Return the (X, Y) coordinate for the center point of the cell that contains the specified text.  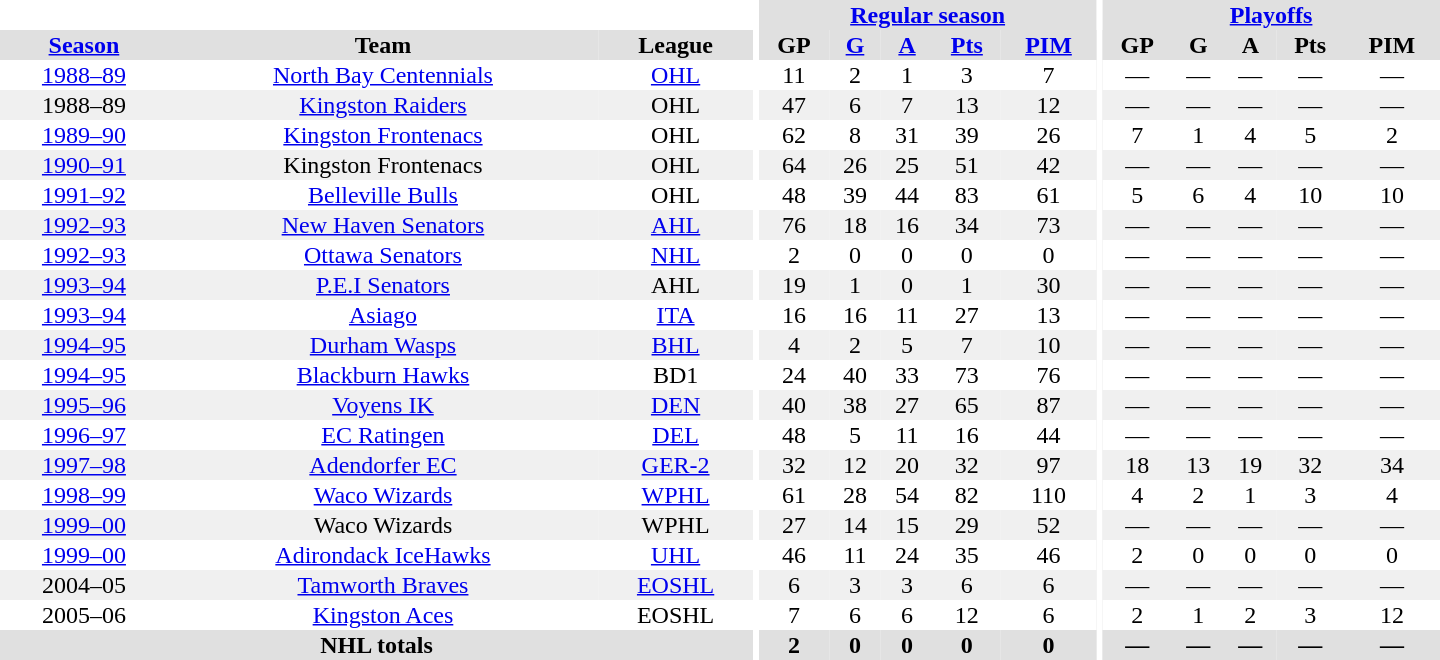
30 (1049, 285)
Voyens IK (383, 405)
15 (907, 525)
DEL (676, 435)
62 (794, 135)
NHL (676, 255)
28 (855, 495)
54 (907, 495)
2004–05 (84, 585)
Blackburn Hawks (383, 375)
82 (967, 495)
1996–97 (84, 435)
DEN (676, 405)
1998–99 (84, 495)
1997–98 (84, 465)
Kingston Aces (383, 615)
NHL totals (376, 645)
31 (907, 135)
64 (794, 165)
Playoffs (1271, 15)
38 (855, 405)
83 (967, 195)
14 (855, 525)
65 (967, 405)
Adendorfer EC (383, 465)
Asiago (383, 315)
20 (907, 465)
GER-2 (676, 465)
Kingston Raiders (383, 105)
BHL (676, 345)
33 (907, 375)
97 (1049, 465)
1990–91 (84, 165)
EC Ratingen (383, 435)
Durham Wasps (383, 345)
52 (1049, 525)
Belleville Bulls (383, 195)
ITA (676, 315)
110 (1049, 495)
UHL (676, 555)
29 (967, 525)
P.E.I Senators (383, 285)
Ottawa Senators (383, 255)
Team (383, 45)
35 (967, 555)
Regular season (928, 15)
North Bay Centennials (383, 75)
25 (907, 165)
Season (84, 45)
51 (967, 165)
42 (1049, 165)
1991–92 (84, 195)
1995–96 (84, 405)
87 (1049, 405)
Adirondack IceHawks (383, 555)
47 (794, 105)
8 (855, 135)
League (676, 45)
BD1 (676, 375)
1989–90 (84, 135)
New Haven Senators (383, 225)
Tamworth Braves (383, 585)
2005–06 (84, 615)
